Detect which cell encompasses the target text, then output its [x, y] center coordinate. 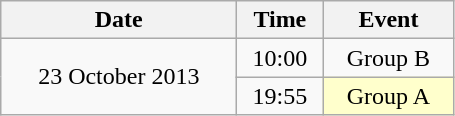
Date [119, 20]
19:55 [280, 96]
Time [280, 20]
Group A [388, 96]
Group B [388, 58]
23 October 2013 [119, 77]
10:00 [280, 58]
Event [388, 20]
